Search for the cell housing the specified text and yield its (x, y) center coordinate. 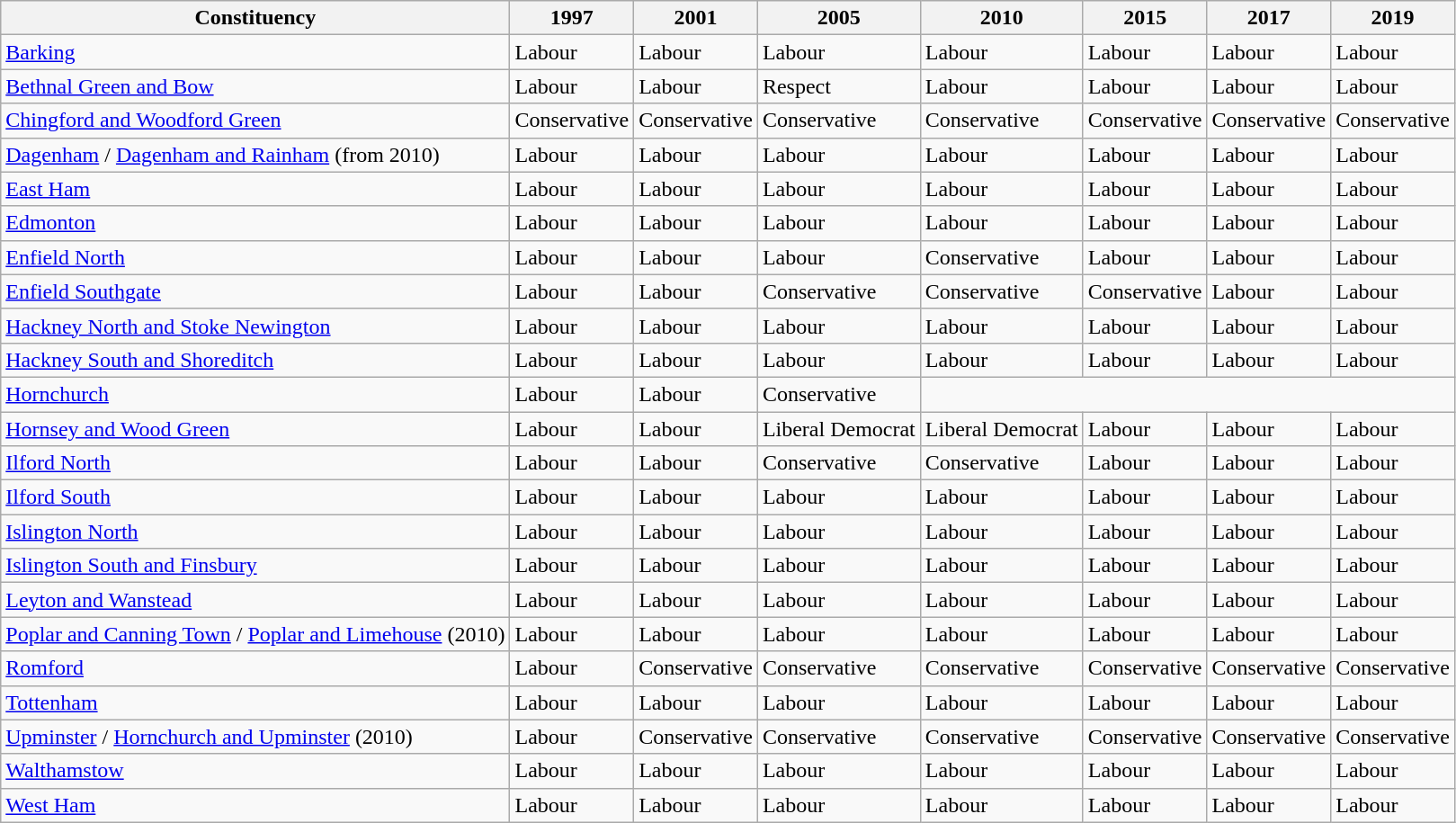
Constituency (255, 18)
Poplar and Canning Town / Poplar and Limehouse (2010) (255, 634)
Walthamstow (255, 771)
West Ham (255, 805)
2001 (696, 18)
1997 (572, 18)
Barking (255, 52)
Hackney North and Stoke Newington (255, 326)
Islington North (255, 532)
Chingford and Woodford Green (255, 121)
Edmonton (255, 223)
Hornchurch (255, 394)
Ilford North (255, 463)
Dagenham / Dagenham and Rainham (from 2010) (255, 155)
Leyton and Wanstead (255, 600)
2010 (1002, 18)
Tottenham (255, 702)
Islington South and Finsbury (255, 566)
2019 (1393, 18)
Upminster / Hornchurch and Upminster (2010) (255, 737)
2015 (1145, 18)
2005 (838, 18)
Bethnal Green and Bow (255, 86)
Hackney South and Shoreditch (255, 360)
Enfield Southgate (255, 291)
Enfield North (255, 257)
Hornsey and Wood Green (255, 429)
2017 (1269, 18)
East Ham (255, 189)
Respect (838, 86)
Ilford South (255, 497)
Romford (255, 668)
